Detect which cell encompasses the target text, then output its (X, Y) center coordinate. 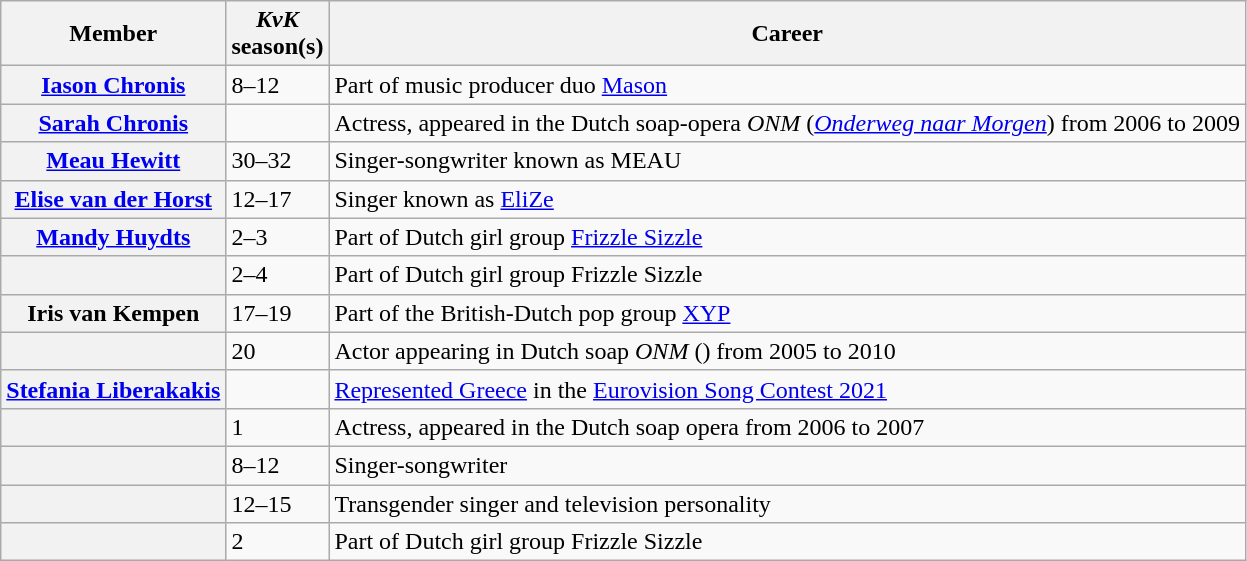
KvKseason(s) (278, 34)
Represented Greece in the Eurovision Song Contest 2021 (788, 389)
Member (114, 34)
Singer known as EliZe (788, 199)
Iris van Kempen (114, 313)
Career (788, 34)
Singer-songwriter (788, 465)
Part of the British-Dutch pop group XYP (788, 313)
Actor appearing in Dutch soap ONM () from 2005 to 2010 (788, 351)
Actress, appeared in the Dutch soap-opera ONM (Onderweg naar Morgen) from 2006 to 2009 (788, 123)
12–15 (278, 503)
Actress, appeared in the Dutch soap opera from 2006 to 2007 (788, 427)
Singer-songwriter known as MEAU (788, 161)
17–19 (278, 313)
Sarah Chronis (114, 123)
Elise van der Horst (114, 199)
Mandy Huydts (114, 237)
Stefania Liberakakis (114, 389)
Part of music producer duo Mason (788, 85)
2–3 (278, 237)
30–32 (278, 161)
Transgender singer and television personality (788, 503)
12–17 (278, 199)
Iason Chronis (114, 85)
2–4 (278, 275)
2 (278, 542)
1 (278, 427)
20 (278, 351)
Meau Hewitt (114, 161)
